Capture the cell that displays the provided text and extract its (X, Y) central coordinate. 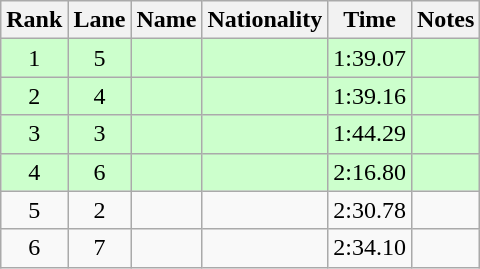
Time (370, 20)
1:39.07 (370, 58)
1:39.16 (370, 96)
Lane (100, 20)
Rank (34, 20)
7 (100, 248)
2:30.78 (370, 210)
Nationality (265, 20)
Notes (445, 20)
2:34.10 (370, 248)
1 (34, 58)
Name (166, 20)
2:16.80 (370, 172)
1:44.29 (370, 134)
